Pinpoint the cell where the given text exists, returning its [X, Y] midpoint coordinate. 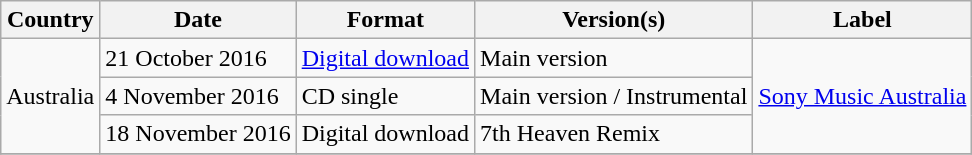
Main version / Instrumental [614, 96]
Country [50, 20]
Sony Music Australia [862, 96]
4 November 2016 [198, 96]
Main version [614, 58]
7th Heaven Remix [614, 134]
21 October 2016 [198, 58]
Version(s) [614, 20]
Label [862, 20]
CD single [385, 96]
Australia [50, 96]
18 November 2016 [198, 134]
Date [198, 20]
Format [385, 20]
